Return the (X, Y) coordinate for the center point of the cell that contains the specified text.  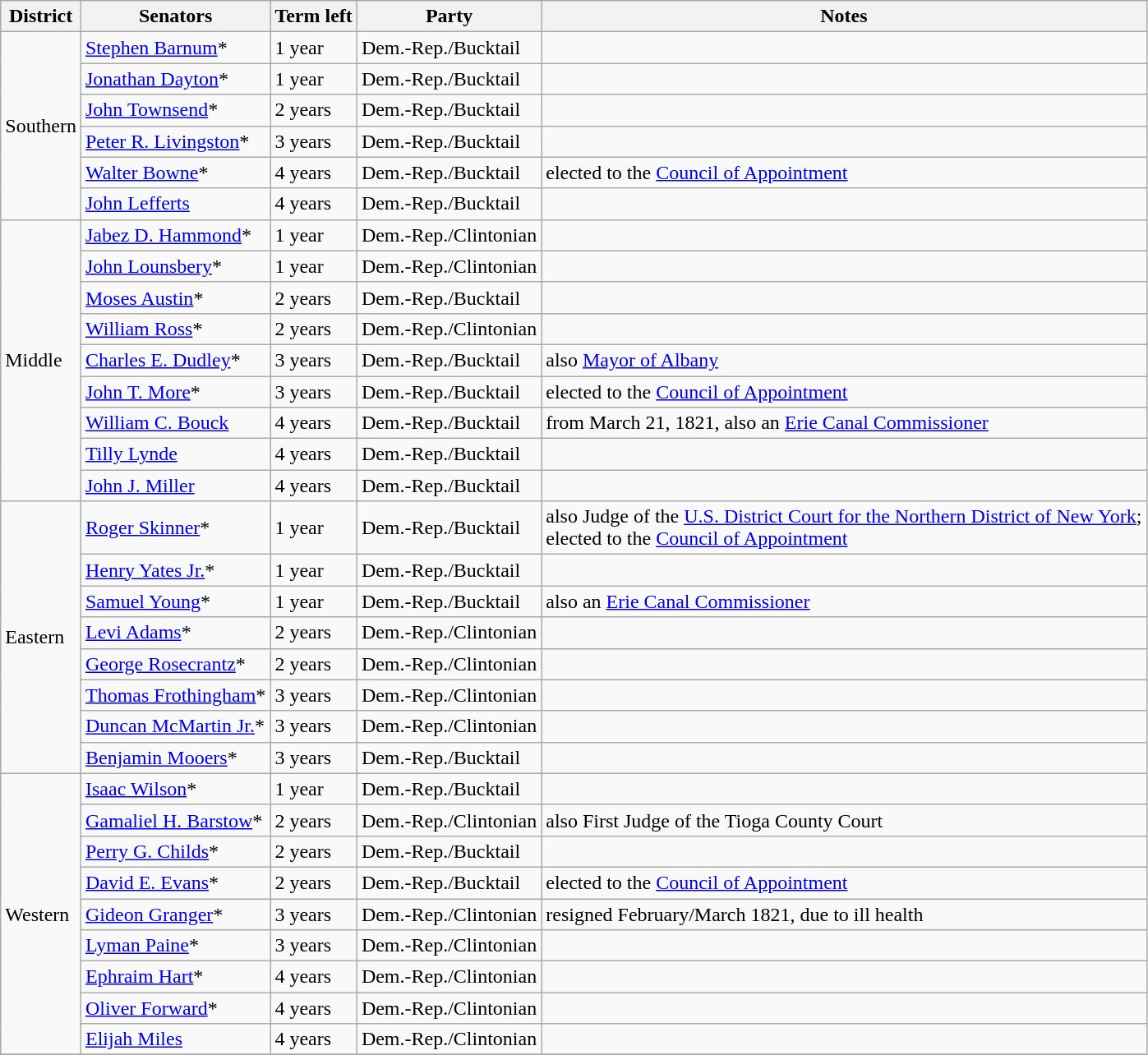
also Mayor of Albany (844, 360)
Gamaliel H. Barstow* (175, 820)
Gideon Granger* (175, 914)
Moses Austin* (175, 297)
Western (41, 914)
Elijah Miles (175, 1039)
Eastern (41, 638)
Jonathan Dayton* (175, 79)
Stephen Barnum* (175, 48)
John T. More* (175, 392)
William C. Bouck (175, 423)
Middle (41, 360)
Thomas Frothingham* (175, 695)
Roger Skinner* (175, 527)
Walter Bowne* (175, 173)
District (41, 16)
Tilly Lynde (175, 454)
Levi Adams* (175, 633)
Perry G. Childs* (175, 851)
also Judge of the U.S. District Court for the Northern District of New York; elected to the Council of Appointment (844, 527)
Oliver Forward* (175, 1008)
John Townsend* (175, 110)
David E. Evans* (175, 882)
also an Erie Canal Commissioner (844, 601)
Senators (175, 16)
also First Judge of the Tioga County Court (844, 820)
Southern (41, 126)
John Lounsbery* (175, 266)
John Lefferts (175, 204)
Charles E. Dudley* (175, 360)
resigned February/March 1821, due to ill health (844, 914)
Lyman Paine* (175, 946)
Ephraim Hart* (175, 977)
George Rosecrantz* (175, 664)
Party (449, 16)
Duncan McMartin Jr.* (175, 726)
Jabez D. Hammond* (175, 235)
from March 21, 1821, also an Erie Canal Commissioner (844, 423)
Peter R. Livingston* (175, 141)
Notes (844, 16)
Henry Yates Jr.* (175, 570)
Samuel Young* (175, 601)
John J. Miller (175, 486)
Isaac Wilson* (175, 789)
Benjamin Mooers* (175, 758)
William Ross* (175, 329)
Term left (314, 16)
